Find where the given text appears and provide that cell's center as [x, y] coordinate. 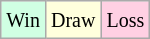
Draw [72, 20]
Loss [126, 20]
Win [24, 20]
